Output the [x, y] coordinate of the center of the cell containing the given text.  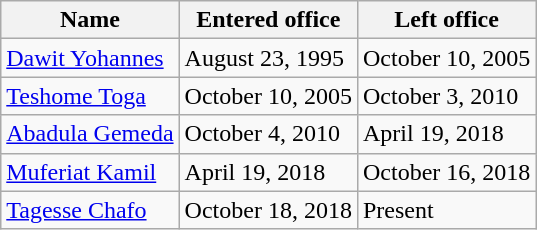
Name [90, 20]
October 16, 2018 [446, 172]
Teshome Toga [90, 96]
Present [446, 210]
August 23, 1995 [268, 58]
Abadula Gemeda [90, 134]
October 3, 2010 [446, 96]
Muferiat Kamil [90, 172]
October 18, 2018 [268, 210]
Dawit Yohannes [90, 58]
Left office [446, 20]
Entered office [268, 20]
Tagesse Chafo [90, 210]
October 4, 2010 [268, 134]
